Capture the cell that displays the provided text and extract its [x, y] central coordinate. 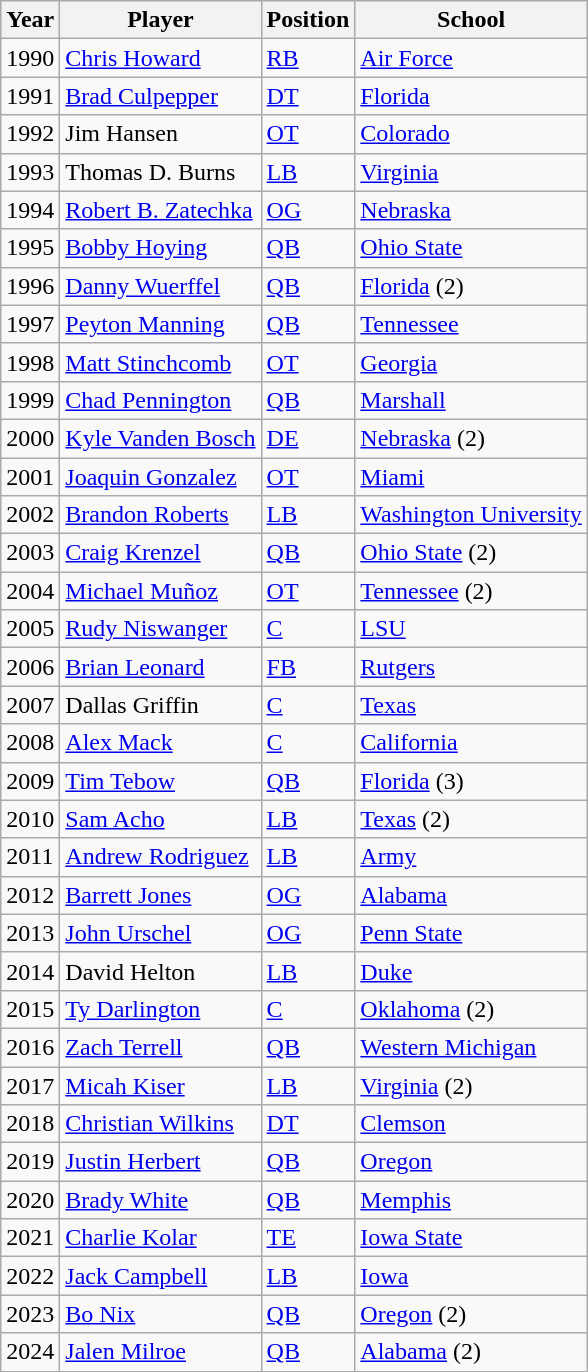
Alabama (2) [471, 1352]
Duke [471, 971]
2001 [30, 477]
Florida (2) [471, 286]
2014 [30, 971]
1999 [30, 400]
Nebraska [471, 210]
1991 [30, 96]
TE [308, 1238]
Colorado [471, 134]
Jim Hansen [160, 134]
Rutgers [471, 667]
1990 [30, 58]
Sam Acho [160, 819]
Iowa [471, 1276]
2011 [30, 857]
DE [308, 438]
School [471, 20]
John Urschel [160, 933]
Barrett Jones [160, 895]
Air Force [471, 58]
Justin Herbert [160, 1162]
Player [160, 20]
Virginia [471, 172]
Andrew Rodriguez [160, 857]
2004 [30, 591]
Micah Kiser [160, 1085]
2018 [30, 1124]
2006 [30, 667]
Brian Leonard [160, 667]
Dallas Griffin [160, 705]
Ty Darlington [160, 1009]
Danny Wuerffel [160, 286]
2023 [30, 1314]
Clemson [471, 1124]
Tim Tebow [160, 781]
Florida [471, 96]
Brandon Roberts [160, 515]
Craig Krenzel [160, 553]
Army [471, 857]
Miami [471, 477]
Oregon [471, 1162]
Western Michigan [471, 1047]
Ohio State (2) [471, 553]
Joaquin Gonzalez [160, 477]
David Helton [160, 971]
Marshall [471, 400]
Christian Wilkins [160, 1124]
Washington University [471, 515]
2024 [30, 1352]
Position [308, 20]
Brad Culpepper [160, 96]
2017 [30, 1085]
Texas (2) [471, 819]
2010 [30, 819]
Tennessee [471, 324]
Oregon (2) [471, 1314]
2007 [30, 705]
California [471, 743]
2015 [30, 1009]
Jalen Milroe [160, 1352]
Iowa State [471, 1238]
1993 [30, 172]
Ohio State [471, 248]
2016 [30, 1047]
Nebraska (2) [471, 438]
FB [308, 667]
1994 [30, 210]
Bo Nix [160, 1314]
Virginia (2) [471, 1085]
Charlie Kolar [160, 1238]
2009 [30, 781]
Penn State [471, 933]
Florida (3) [471, 781]
Bobby Hoying [160, 248]
2003 [30, 553]
Texas [471, 705]
2005 [30, 629]
Zach Terrell [160, 1047]
1992 [30, 134]
2012 [30, 895]
2022 [30, 1276]
LSU [471, 629]
Alabama [471, 895]
Michael Muñoz [160, 591]
Georgia [471, 362]
1997 [30, 324]
Alex Mack [160, 743]
Thomas D. Burns [160, 172]
2019 [30, 1162]
2000 [30, 438]
2013 [30, 933]
Peyton Manning [160, 324]
Rudy Niswanger [160, 629]
2020 [30, 1200]
Memphis [471, 1200]
Brady White [160, 1200]
2021 [30, 1238]
2002 [30, 515]
Chris Howard [160, 58]
2008 [30, 743]
Robert B. Zatechka [160, 210]
Matt Stinchcomb [160, 362]
Jack Campbell [160, 1276]
RB [308, 58]
1995 [30, 248]
1996 [30, 286]
Chad Pennington [160, 400]
Kyle Vanden Bosch [160, 438]
1998 [30, 362]
Oklahoma (2) [471, 1009]
Tennessee (2) [471, 591]
Year [30, 20]
